Search for the cell housing the specified text and yield its [X, Y] center coordinate. 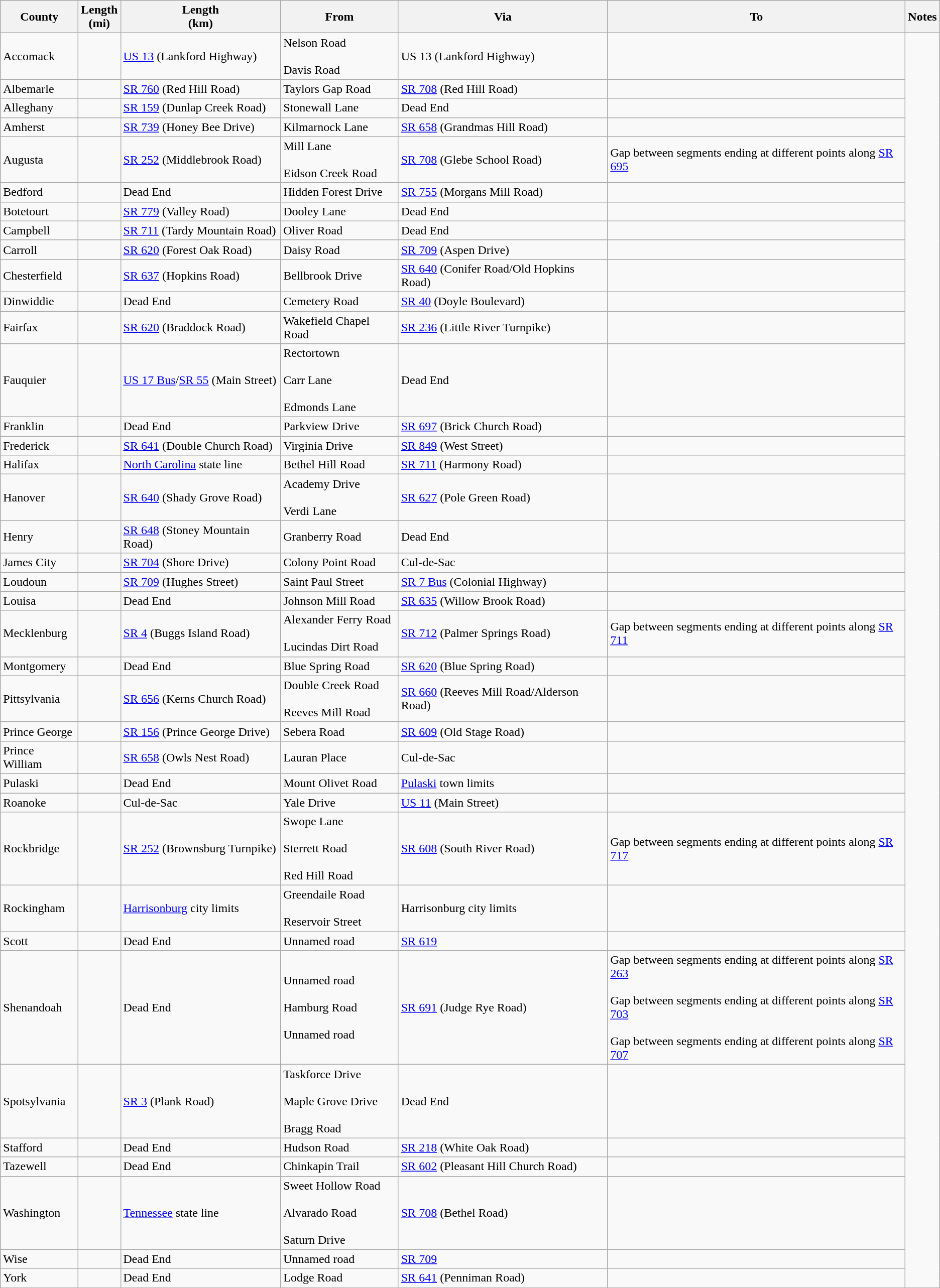
Bedford [39, 192]
Double Creek RoadReeves Mill Road [339, 699]
Campbell [39, 230]
Fairfax [39, 327]
SR 697 (Brick Church Road) [503, 427]
SR 709 (Aspen Drive) [503, 249]
SR 159 (Dunlap Creek Road) [201, 108]
Bellbrook Drive [339, 275]
Roanoke [39, 803]
Louisa [39, 601]
SR 660 (Reeves Mill Road/Alderson Road) [503, 699]
SR 609 (Old Stage Road) [503, 731]
SR 648 (Stoney Mountain Road) [201, 537]
SR 4 (Buggs Island Road) [201, 633]
Tennessee state line [201, 1213]
SR 755 (Morgans Mill Road) [503, 192]
SR 620 (Forest Oak Road) [201, 249]
Rockingham [39, 909]
Virginia Drive [339, 446]
York [39, 1278]
SR 608 (South River Road) [503, 849]
Colony Point Road [339, 563]
Taylors Gap Road [339, 89]
Montgomery [39, 666]
SR 640 (Shady Grove Road) [201, 497]
Length(mi) [99, 17]
Saint Paul Street [339, 582]
Alleghany [39, 108]
Length(km) [201, 17]
Botetourt [39, 211]
Wakefield Chapel Road [339, 327]
Accomack [39, 56]
SR 779 (Valley Road) [201, 211]
Johnson Mill Road [339, 601]
Rockbridge [39, 849]
Wise [39, 1259]
Scott [39, 941]
Prince William [39, 757]
Chesterfield [39, 275]
SR 711 (Tardy Mountain Road) [201, 230]
Pulaski [39, 783]
SR 691 (Judge Rye Road) [503, 1008]
Washington [39, 1213]
SR 708 (Glebe School Road) [503, 160]
Alexander Ferry RoadLucindas Dirt Road [339, 633]
Stafford [39, 1147]
Stonewall Lane [339, 108]
Taskforce DriveMaple Grove DriveBragg Road [339, 1101]
SR 635 (Willow Brook Road) [503, 601]
SR 7 Bus (Colonial Highway) [503, 582]
SR 656 (Kerns Church Road) [201, 699]
Gap between segments ending at different points along SR 717 [756, 849]
County [39, 17]
Notes [922, 17]
Mount Olivet Road [339, 783]
Loudoun [39, 582]
SR 637 (Hopkins Road) [201, 275]
To [756, 17]
SR 658 (Grandmas Hill Road) [503, 127]
SR 252 (Brownsburg Turnpike) [201, 849]
Franklin [39, 427]
Prince George [39, 731]
Kilmarnock Lane [339, 127]
Lauran Place [339, 757]
Albemarle [39, 89]
James City [39, 563]
Hudson Road [339, 1147]
Henry [39, 537]
SR 641 (Double Church Road) [201, 446]
Nelson RoadDavis Road [339, 56]
North Carolina state line [201, 465]
Carroll [39, 249]
Academy DriveVerdi Lane [339, 497]
Lodge Road [339, 1278]
Parkview Drive [339, 427]
Gap between segments ending at different points along SR 711 [756, 633]
Pittsylvania [39, 699]
Mill LaneEidson Creek Road [339, 160]
SR 708 (Bethel Road) [503, 1213]
SR 252 (Middlebrook Road) [201, 160]
Granberry Road [339, 537]
Greendaile RoadReservoir Street [339, 909]
SR 709 [503, 1259]
Tazewell [39, 1167]
SR 3 (Plank Road) [201, 1101]
RectortownCarr LaneEdmonds Lane [339, 380]
Halifax [39, 465]
Bethel Hill Road [339, 465]
SR 658 (Owls Nest Road) [201, 757]
Chinkapin Trail [339, 1167]
Frederick [39, 446]
Via [503, 17]
Yale Drive [339, 803]
Pulaski town limits [503, 783]
Cemetery Road [339, 301]
Unnamed roadHamburg RoadUnnamed road [339, 1008]
SR 218 (White Oak Road) [503, 1147]
Shenandoah [39, 1008]
SR 602 (Pleasant Hill Church Road) [503, 1167]
SR 708 (Red Hill Road) [503, 89]
Mecklenburg [39, 633]
SR 40 (Doyle Boulevard) [503, 301]
From [339, 17]
Amherst [39, 127]
Oliver Road [339, 230]
Dinwiddie [39, 301]
Gap between segments ending at different points along SR 695 [756, 160]
Sweet Hollow RoadAlvarado RoadSaturn Drive [339, 1213]
SR 640 (Conifer Road/Old Hopkins Road) [503, 275]
Sebera Road [339, 731]
SR 709 (Hughes Street) [201, 582]
SR 739 (Honey Bee Drive) [201, 127]
SR 627 (Pole Green Road) [503, 497]
SR 641 (Penniman Road) [503, 1278]
SR 711 (Harmony Road) [503, 465]
Hidden Forest Drive [339, 192]
SR 236 (Little River Turnpike) [503, 327]
Hanover [39, 497]
SR 619 [503, 941]
Blue Spring Road [339, 666]
SR 620 (Blue Spring Road) [503, 666]
SR 704 (Shore Drive) [201, 563]
SR 849 (West Street) [503, 446]
SR 712 (Palmer Springs Road) [503, 633]
US 17 Bus/SR 55 (Main Street) [201, 380]
Daisy Road [339, 249]
SR 760 (Red Hill Road) [201, 89]
Fauquier [39, 380]
Swope LaneSterrett RoadRed Hill Road [339, 849]
SR 156 (Prince George Drive) [201, 731]
Dooley Lane [339, 211]
SR 620 (Braddock Road) [201, 327]
US 11 (Main Street) [503, 803]
Spotsylvania [39, 1101]
Augusta [39, 160]
